Return the (X, Y) coordinate for the center point of the cell that contains the specified text.  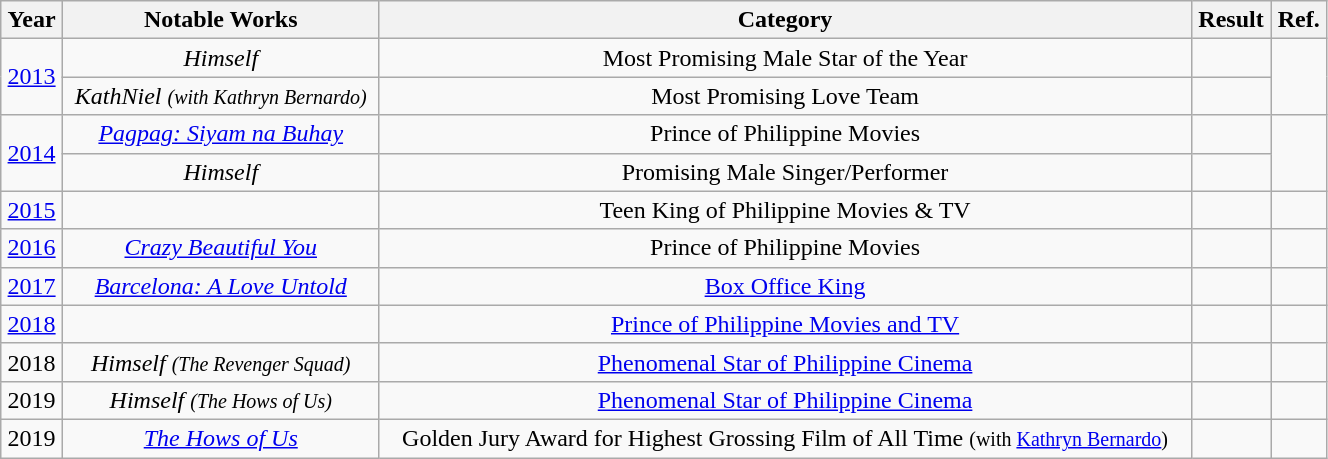
Category (785, 20)
Prince of Philippine Movies and TV (785, 324)
Most Promising Male Star of the Year (785, 58)
The Hows of Us (220, 438)
2016 (32, 248)
2015 (32, 210)
2017 (32, 286)
Himself (The Hows of Us) (220, 400)
Notable Works (220, 20)
Box Office King (785, 286)
Ref. (1298, 20)
Barcelona: A Love Untold (220, 286)
Crazy Beautiful You (220, 248)
2014 (32, 153)
2013 (32, 77)
Himself (The Revenger Squad) (220, 362)
Year (32, 20)
Promising Male Singer/Performer (785, 172)
Most Promising Love Team (785, 96)
Result (1231, 20)
KathNiel (with Kathryn Bernardo) (220, 96)
Golden Jury Award for Highest Grossing Film of All Time (with Kathryn Bernardo) (785, 438)
Pagpag: Siyam na Buhay (220, 134)
Teen King of Philippine Movies & TV (785, 210)
